Pinpoint the cell where the given text exists, returning its (X, Y) midpoint coordinate. 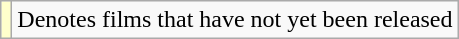
Denotes films that have not yet been released (235, 20)
